For the text-containing cell, return its midpoint in [x, y] coordinate format. 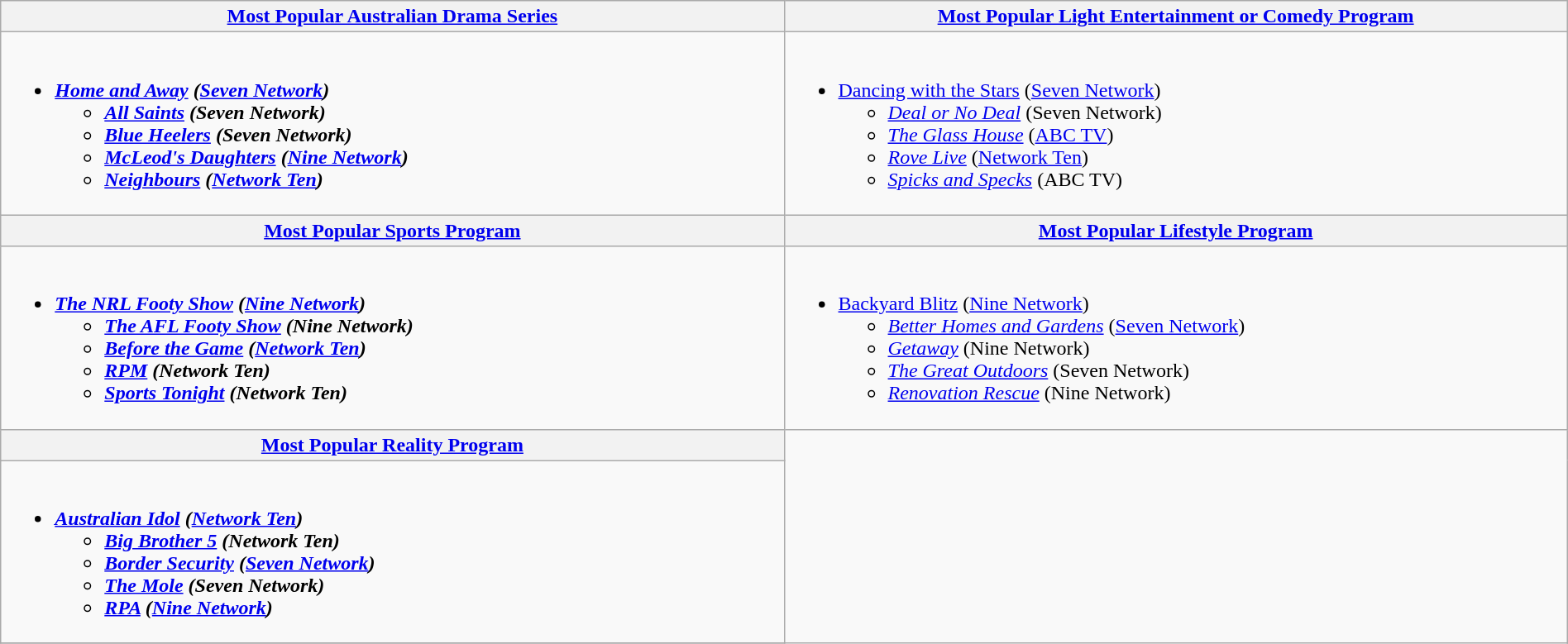
Australian Idol (Network Ten)Big Brother 5 (Network Ten)Border Security (Seven Network)The Mole (Seven Network)RPA (Nine Network) [392, 552]
Most Popular Reality Program [392, 445]
Dancing with the Stars (Seven Network)Deal or No Deal (Seven Network)The Glass House (ABC TV)Rove Live (Network Ten)Spicks and Specks (ABC TV) [1176, 124]
Most Popular Light Entertainment or Comedy Program [1176, 17]
Most Popular Lifestyle Program [1176, 231]
The NRL Footy Show (Nine Network)The AFL Footy Show (Nine Network)Before the Game (Network Ten)RPM (Network Ten)Sports Tonight (Network Ten) [392, 337]
Most Popular Australian Drama Series [392, 17]
Home and Away (Seven Network)All Saints (Seven Network)Blue Heelers (Seven Network)McLeod's Daughters (Nine Network)Neighbours (Network Ten) [392, 124]
Most Popular Sports Program [392, 231]
